Identify which cell holds the provided text, then report its [x, y] central coordinate. 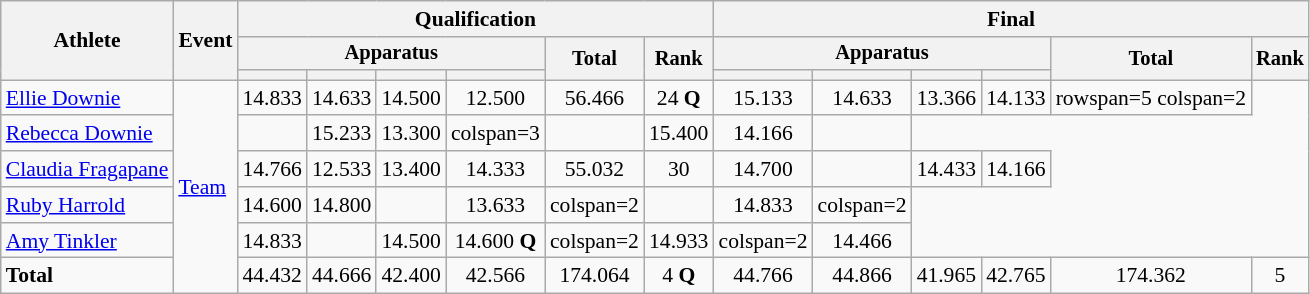
4 Q [678, 276]
14.700 [762, 169]
174.362 [1152, 276]
rowspan=5 colspan=2 [1152, 98]
56.466 [594, 98]
Final [1010, 19]
Ruby Harrold [88, 205]
12.500 [496, 98]
5 [1280, 276]
15.133 [762, 98]
44.766 [762, 276]
14.933 [678, 241]
14.466 [862, 241]
44.666 [342, 276]
15.400 [678, 134]
Amy Tinkler [88, 241]
41.965 [946, 276]
Ellie Downie [88, 98]
44.432 [272, 276]
13.366 [946, 98]
Claudia Fragapane [88, 169]
14.433 [946, 169]
14.600 Q [496, 241]
13.400 [410, 169]
Event [205, 40]
12.533 [342, 169]
13.300 [410, 134]
24 Q [678, 98]
14.800 [342, 205]
colspan=3 [496, 134]
42.765 [1016, 276]
55.032 [594, 169]
30 [678, 169]
14.333 [496, 169]
Qualification [475, 19]
42.566 [496, 276]
Team [205, 187]
15.233 [342, 134]
Athlete [88, 40]
14.600 [272, 205]
13.633 [496, 205]
Rebecca Downie [88, 134]
44.866 [862, 276]
14.133 [1016, 98]
14.766 [272, 169]
174.064 [594, 276]
42.400 [410, 276]
